Determine the (X, Y) coordinate at the center of the cell enclosing the given text.  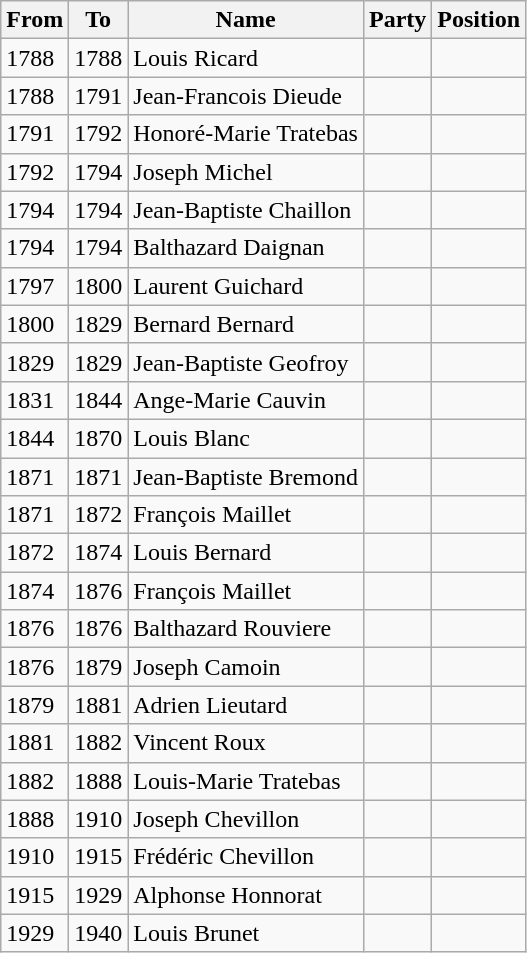
Jean-Baptiste Bremond (246, 477)
Balthazard Daignan (246, 248)
1940 (98, 933)
To (98, 20)
Honoré-Marie Tratebas (246, 134)
Joseph Camoin (246, 667)
Jean-Francois Dieude (246, 96)
Ange-Marie Cauvin (246, 400)
Louis Blanc (246, 438)
Vincent Roux (246, 743)
Joseph Chevillon (246, 819)
1870 (98, 438)
Louis Brunet (246, 933)
Name (246, 20)
Jean-Baptiste Geofroy (246, 362)
Joseph Michel (246, 172)
Jean-Baptiste Chaillon (246, 210)
Adrien Lieutard (246, 705)
Louis Bernard (246, 553)
Louis Ricard (246, 58)
Alphonse Honnorat (246, 895)
Position (479, 20)
From (35, 20)
Party (397, 20)
Bernard Bernard (246, 324)
1831 (35, 400)
Laurent Guichard (246, 286)
1797 (35, 286)
Louis-Marie Tratebas (246, 781)
Balthazard Rouviere (246, 629)
Frédéric Chevillon (246, 857)
